From the cell containing the given text, extract its center point as [X, Y] coordinate. 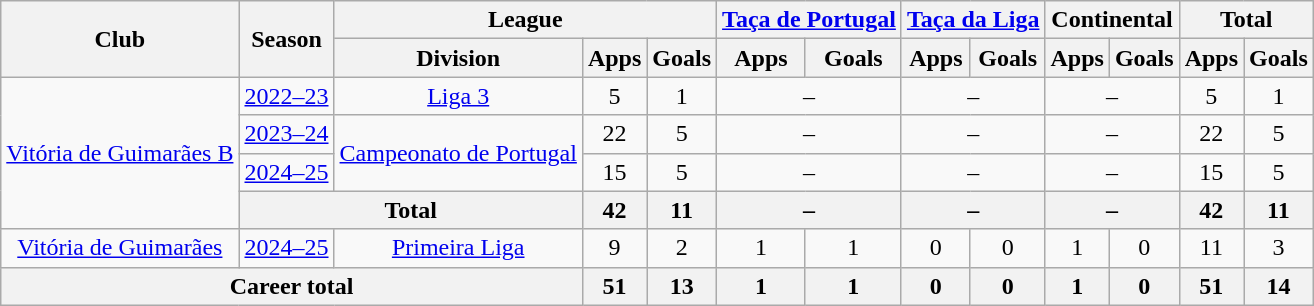
Season [286, 39]
League [526, 20]
Campeonato de Portugal [458, 153]
13 [682, 286]
Primeira Liga [458, 248]
Career total [292, 286]
2 [682, 248]
Club [120, 39]
Continental [1112, 20]
9 [614, 248]
Division [458, 58]
2023–24 [286, 134]
2022–23 [286, 96]
Taça de Portugal [810, 20]
3 [1279, 248]
Vitória de Guimarães B [120, 153]
Taça da Liga [973, 20]
Liga 3 [458, 96]
14 [1279, 286]
Vitória de Guimarães [120, 248]
